From the cell containing the given text, extract its center point as [x, y] coordinate. 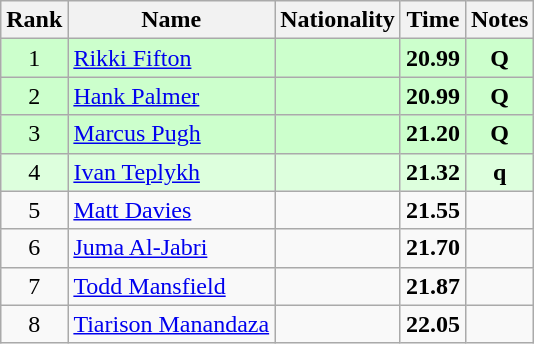
Tiarison Manandaza [172, 324]
21.70 [432, 248]
7 [34, 286]
21.20 [432, 134]
q [499, 172]
Hank Palmer [172, 96]
Todd Mansfield [172, 286]
Rikki Fifton [172, 58]
Nationality [338, 20]
Ivan Teplykh [172, 172]
3 [34, 134]
22.05 [432, 324]
5 [34, 210]
Time [432, 20]
Juma Al-Jabri [172, 248]
Matt Davies [172, 210]
8 [34, 324]
6 [34, 248]
21.87 [432, 286]
Marcus Pugh [172, 134]
1 [34, 58]
Notes [499, 20]
4 [34, 172]
21.32 [432, 172]
21.55 [432, 210]
Name [172, 20]
2 [34, 96]
Rank [34, 20]
